Pinpoint the cell where the given text exists, returning its (x, y) midpoint coordinate. 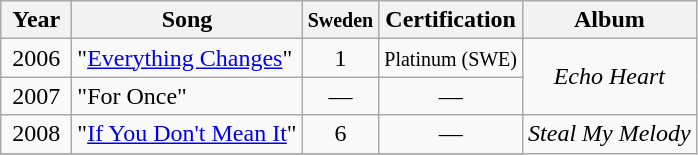
Echo Heart (610, 77)
2007 (36, 96)
6 (340, 134)
"If You Don't Mean It" (187, 134)
Year (36, 20)
"For Once" (187, 96)
Platinum (SWE) (451, 58)
2006 (36, 58)
Certification (451, 20)
Sweden (340, 20)
Album (610, 20)
1 (340, 58)
Song (187, 20)
"Everything Changes" (187, 58)
2008 (36, 134)
Steal My Melody (610, 134)
